Return the (X, Y) coordinate for the center point of the cell that contains the specified text.  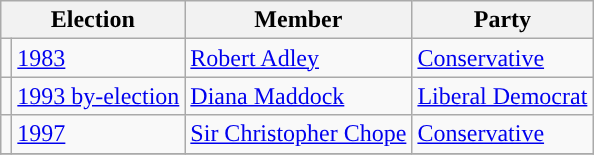
Sir Christopher Chope (298, 134)
Diana Maddock (298, 96)
1983 (98, 58)
Election (93, 20)
Member (298, 20)
Robert Adley (298, 58)
Liberal Democrat (502, 96)
1997 (98, 134)
1993 by-election (98, 96)
Party (502, 20)
